Return the [X, Y] coordinate for the center point of the cell that contains the specified text.  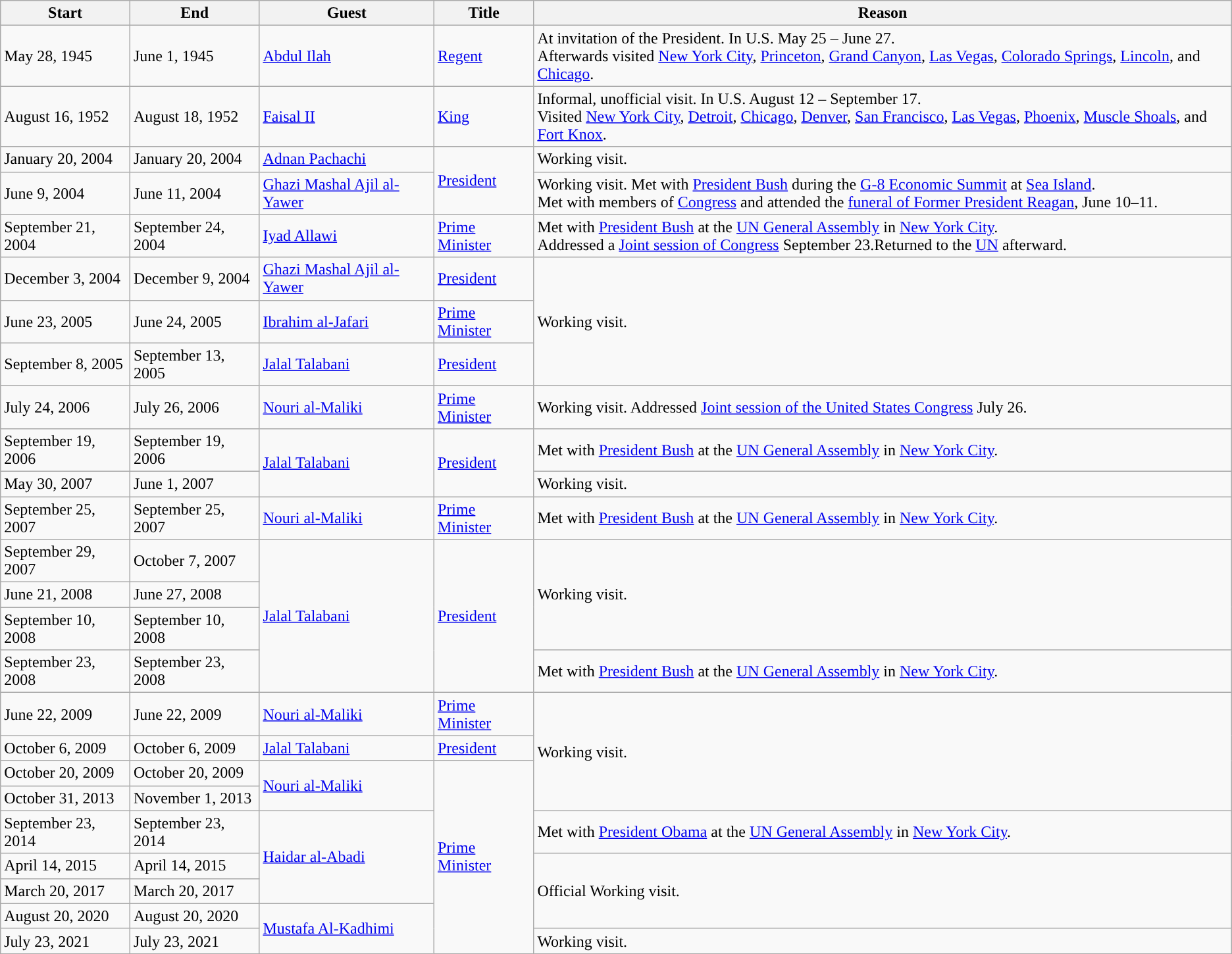
Reason [883, 13]
Official Working visit. [883, 891]
June 11, 2004 [195, 193]
October 7, 2007 [195, 561]
June 24, 2005 [195, 321]
July 26, 2006 [195, 407]
Start [66, 13]
Adnan Pachachi [347, 159]
June 1, 2007 [195, 484]
June 9, 2004 [66, 193]
Faisal II [347, 116]
June 21, 2008 [66, 595]
Iyad Allawi [347, 236]
Regent [483, 56]
Abdul Ilah [347, 56]
September 21, 2004 [66, 236]
December 3, 2004 [66, 279]
Ibrahim al-Jafari [347, 321]
October 31, 2013 [66, 798]
September 24, 2004 [195, 236]
May 28, 1945 [66, 56]
Working visit. Addressed Joint session of the United States Congress July 26. [883, 407]
Met with President Obama at the UN General Assembly in New York City. [883, 832]
November 1, 2013 [195, 798]
May 30, 2007 [66, 484]
June 27, 2008 [195, 595]
July 24, 2006 [66, 407]
King [483, 116]
Mustafa Al-Kadhimi [347, 928]
August 18, 1952 [195, 116]
June 23, 2005 [66, 321]
September 29, 2007 [66, 561]
End [195, 13]
Title [483, 13]
August 16, 1952 [66, 116]
Guest [347, 13]
Met with President Bush at the UN General Assembly in New York City.Addressed a Joint session of Congress September 23.Returned to the UN afterward. [883, 236]
June 1, 1945 [195, 56]
September 13, 2005 [195, 364]
December 9, 2004 [195, 279]
September 8, 2005 [66, 364]
Haidar al-Abadi [347, 857]
